Determine the (x, y) coordinate at the center of the cell enclosing the given text.  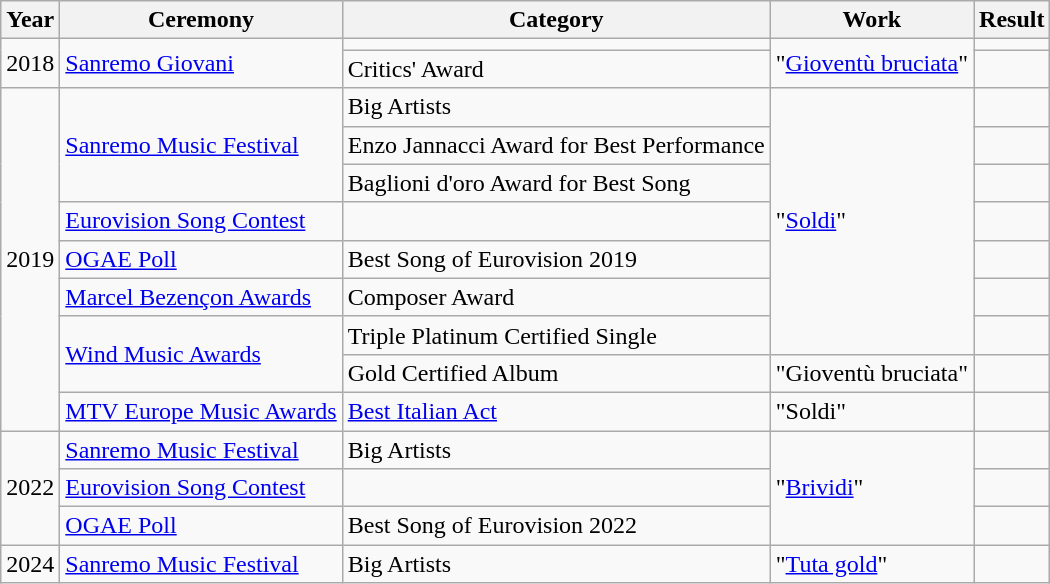
Gold Certified Album (556, 373)
Sanremo Giovani (201, 64)
2018 (30, 64)
Category (556, 20)
"Brividi" (872, 487)
Triple Platinum Certified Single (556, 335)
Best Italian Act (556, 411)
Critics' Award (556, 69)
Composer Award (556, 297)
2019 (30, 260)
2022 (30, 487)
Marcel Bezençon Awards (201, 297)
Enzo Jannacci Award for Best Performance (556, 145)
Baglioni d'oro Award for Best Song (556, 183)
Best Song of Eurovision 2019 (556, 259)
Ceremony (201, 20)
2024 (30, 564)
"Tuta gold" (872, 564)
Result (1012, 20)
Wind Music Awards (201, 354)
MTV Europe Music Awards (201, 411)
Best Song of Eurovision 2022 (556, 526)
Year (30, 20)
Work (872, 20)
